Capture the cell that displays the provided text and extract its [X, Y] central coordinate. 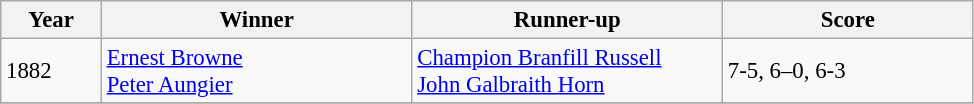
1882 [52, 72]
Score [848, 20]
Year [52, 20]
Ernest Browne Peter Aungier [256, 72]
Runner-up [568, 20]
Winner [256, 20]
7-5, 6–0, 6-3 [848, 72]
Champion Branfill Russell John Galbraith Horn [568, 72]
